For the text-containing cell, return its midpoint in (X, Y) coordinate format. 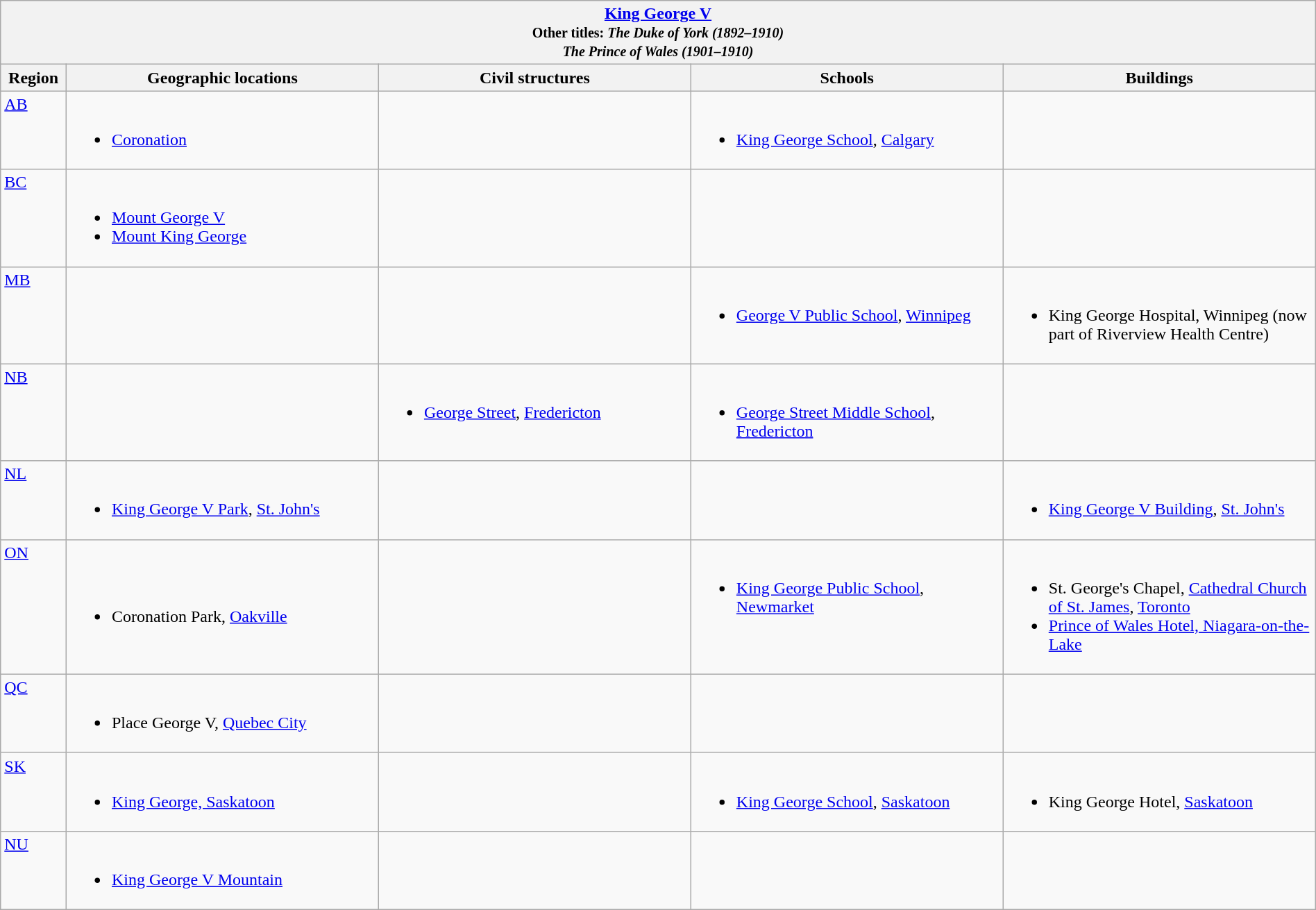
BC (33, 218)
King George Hotel, Saskatoon (1159, 791)
Geographic locations (222, 78)
King George VOther titles: The Duke of York (1892–1910) The Prince of Wales (1901–1910) (658, 33)
AB (33, 130)
Schools (847, 78)
NU (33, 870)
Coronation Park, Oakville (222, 607)
George Street Middle School, Fredericton (847, 412)
SK (33, 791)
King George V Building, St. John's (1159, 500)
NB (33, 412)
King George Public School, Newmarket (847, 607)
King George V Mountain (222, 870)
King George V Park, St. John's (222, 500)
King George Hospital, Winnipeg (now part of Riverview Health Centre) (1159, 315)
NL (33, 500)
King George, Saskatoon (222, 791)
George V Public School, Winnipeg (847, 315)
Buildings (1159, 78)
Mount George VMount King George (222, 218)
King George School, Calgary (847, 130)
Coronation (222, 130)
Region (33, 78)
King George School, Saskatoon (847, 791)
QC (33, 714)
ON (33, 607)
MB (33, 315)
Civil structures (534, 78)
George Street, Fredericton (534, 412)
St. George's Chapel, Cathedral Church of St. James, TorontoPrince of Wales Hotel, Niagara-on-the-Lake (1159, 607)
Place George V, Quebec City (222, 714)
